Find where the given text appears and provide that cell's center as [X, Y] coordinate. 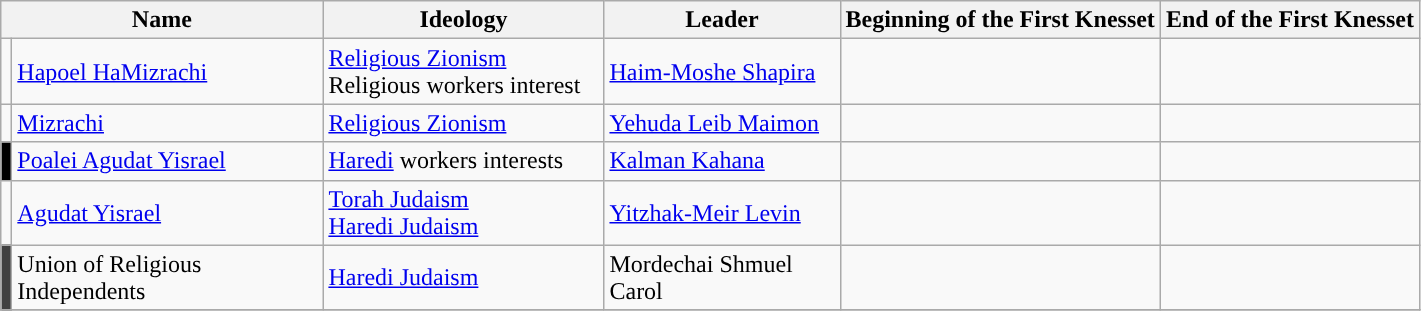
Ideology [464, 20]
End of the First Knesset [1290, 20]
Yehuda Leib Maimon [722, 123]
Mordechai Shmuel Carol [722, 278]
Agudat Yisrael [168, 212]
Yitzhak-Meir Levin [722, 212]
Haredi workers interests [464, 161]
Haredi Judaism [464, 278]
Beginning of the First Knesset [1000, 20]
Religious ZionismReligious workers interest [464, 72]
Name [162, 20]
Poalei Agudat Yisrael [168, 161]
Haim-Moshe Shapira [722, 72]
Kalman Kahana [722, 161]
Religious Zionism [464, 123]
Hapoel HaMizrachi [168, 72]
Torah JudaismHaredi Judaism [464, 212]
Union of Religious Independents [168, 278]
Leader [722, 20]
Mizrachi [168, 123]
